Return [X, Y] of the center of cell containing provided text 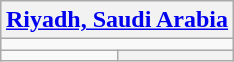
Riyadh, Saudi Arabia [116, 20]
